Find where the given text appears and provide that cell's center as (x, y) coordinate. 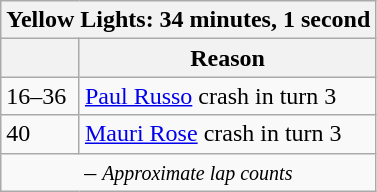
Yellow Lights: 34 minutes, 1 second (188, 20)
40 (40, 134)
– Approximate lap counts (188, 172)
Reason (227, 58)
Mauri Rose crash in turn 3 (227, 134)
Paul Russo crash in turn 3 (227, 96)
16–36 (40, 96)
